Locate the cell with the specified text and output its (x, y) center coordinate. 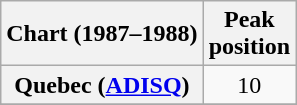
10 (249, 85)
Peakposition (249, 34)
Quebec (ADISQ) (102, 85)
Chart (1987–1988) (102, 34)
